Determine the (X, Y) coordinate at the center of the cell enclosing the given text.  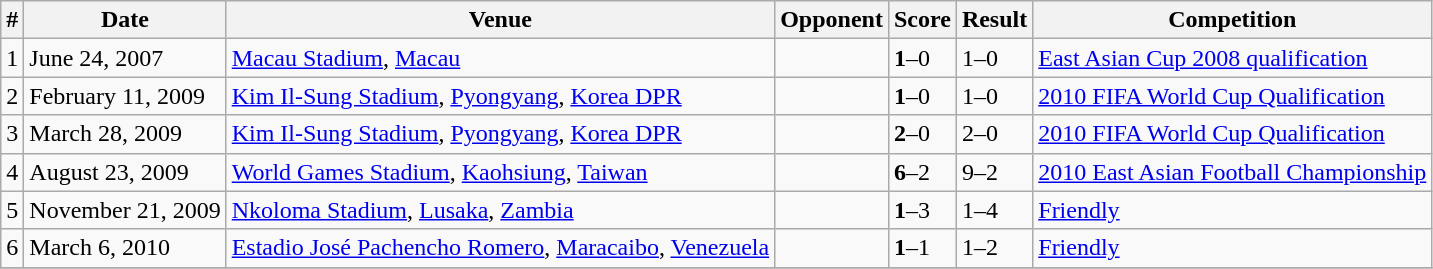
November 21, 2009 (125, 210)
Opponent (832, 20)
4 (12, 172)
Score (922, 20)
February 11, 2009 (125, 96)
1–2 (994, 248)
March 6, 2010 (125, 248)
World Games Stadium, Kaohsiung, Taiwan (500, 172)
Date (125, 20)
# (12, 20)
1–1 (922, 248)
June 24, 2007 (125, 58)
1 (12, 58)
5 (12, 210)
Estadio José Pachencho Romero, Maracaibo, Venezuela (500, 248)
East Asian Cup 2008 qualification (1232, 58)
1–4 (994, 210)
Macau Stadium, Macau (500, 58)
March 28, 2009 (125, 134)
6 (12, 248)
3 (12, 134)
Result (994, 20)
9–2 (994, 172)
August 23, 2009 (125, 172)
Nkoloma Stadium, Lusaka, Zambia (500, 210)
Venue (500, 20)
2 (12, 96)
6–2 (922, 172)
Competition (1232, 20)
2010 East Asian Football Championship (1232, 172)
1–3 (922, 210)
